For the text-containing cell, return its midpoint in [X, Y] coordinate format. 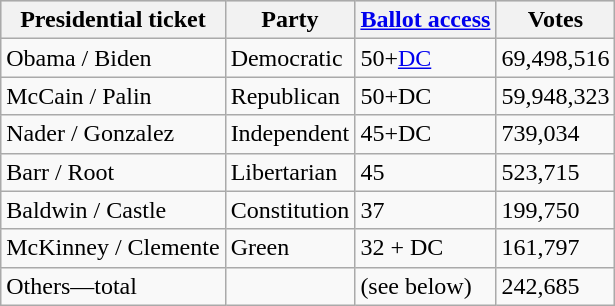
McKinney / Clemente [113, 248]
Green [290, 248]
Party [290, 20]
32 + DC [426, 248]
69,498,516 [556, 58]
45 [426, 172]
Constitution [290, 210]
Democratic [290, 58]
523,715 [556, 172]
Presidential ticket [113, 20]
739,034 [556, 134]
59,948,323 [556, 96]
Ballot access [426, 20]
Nader / Gonzalez [113, 134]
Barr / Root [113, 172]
Independent [290, 134]
McCain / Palin [113, 96]
45+DC [426, 134]
161,797 [556, 248]
(see below) [426, 286]
37 [426, 210]
242,685 [556, 286]
Votes [556, 20]
Republican [290, 96]
Libertarian [290, 172]
Baldwin / Castle [113, 210]
Obama / Biden [113, 58]
Others—total [113, 286]
199,750 [556, 210]
